Determine the (x, y) coordinate at the center of the cell enclosing the given text.  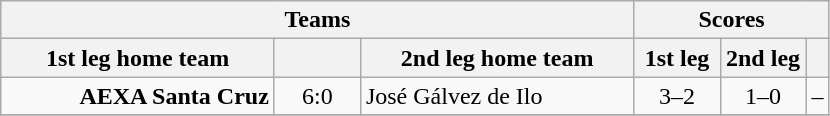
2nd leg (763, 58)
6:0 (317, 96)
3–2 (677, 96)
1st leg home team (138, 58)
1–0 (763, 96)
– (818, 96)
José Gálvez de Ilo (497, 96)
1st leg (677, 58)
AEXA Santa Cruz (138, 96)
2nd leg home team (497, 58)
Teams (318, 20)
Scores (732, 20)
